For the text-containing cell, return its midpoint in [x, y] coordinate format. 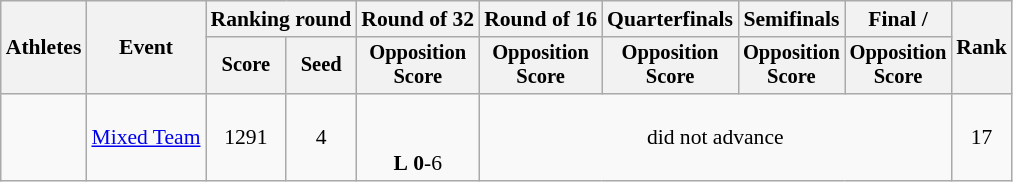
4 [321, 138]
Athletes [44, 48]
Round of 16 [540, 19]
Quarterfinals [670, 19]
Semifinals [792, 19]
17 [982, 138]
Final / [898, 19]
Ranking round [282, 19]
Seed [321, 66]
Mixed Team [146, 138]
Event [146, 48]
Rank [982, 48]
1291 [246, 138]
Round of 32 [418, 19]
L 0-6 [418, 138]
did not advance [715, 138]
Score [246, 66]
